Locate the cell with the specified text and output its (x, y) center coordinate. 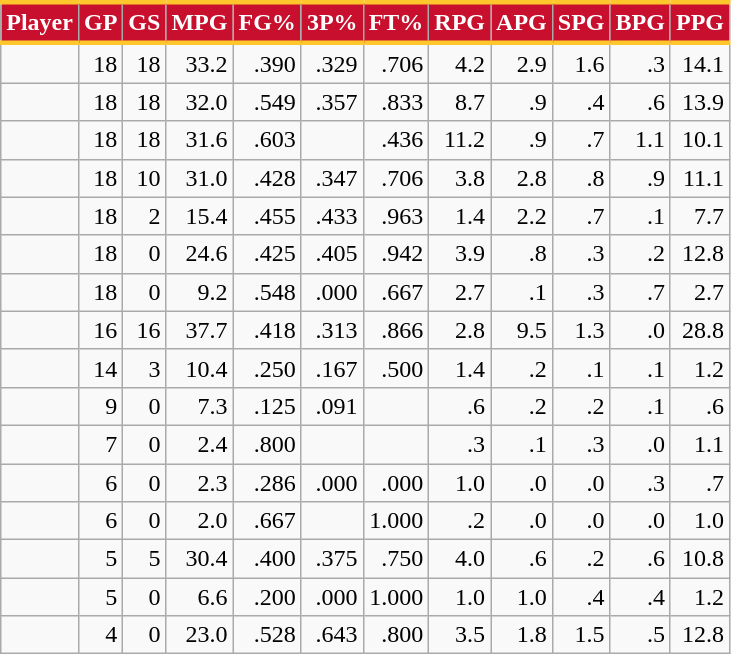
.500 (396, 368)
33.2 (200, 63)
3.9 (460, 254)
BPG (640, 22)
2.3 (200, 483)
9.2 (200, 292)
3.5 (460, 635)
11.1 (700, 178)
7 (100, 444)
.250 (267, 368)
.548 (267, 292)
4 (100, 635)
10.8 (700, 559)
8.7 (460, 102)
1.6 (581, 63)
FT% (396, 22)
MPG (200, 22)
3P% (332, 22)
6.6 (200, 597)
.405 (332, 254)
GS (144, 22)
13.9 (700, 102)
14.1 (700, 63)
1.5 (581, 635)
.357 (332, 102)
31.6 (200, 140)
.5 (640, 635)
2.2 (522, 216)
GP (100, 22)
.091 (332, 406)
32.0 (200, 102)
2.4 (200, 444)
24.6 (200, 254)
14 (100, 368)
.433 (332, 216)
.375 (332, 559)
15.4 (200, 216)
.125 (267, 406)
PPG (700, 22)
2.9 (522, 63)
.428 (267, 178)
3.8 (460, 178)
.347 (332, 178)
7.7 (700, 216)
.329 (332, 63)
FG% (267, 22)
30.4 (200, 559)
10.4 (200, 368)
2 (144, 216)
1.8 (522, 635)
.603 (267, 140)
.643 (332, 635)
10.1 (700, 140)
37.7 (200, 330)
3 (144, 368)
.549 (267, 102)
.455 (267, 216)
Player (40, 22)
.963 (396, 216)
.425 (267, 254)
.750 (396, 559)
SPG (581, 22)
9.5 (522, 330)
.286 (267, 483)
10 (144, 178)
.390 (267, 63)
.528 (267, 635)
9 (100, 406)
.436 (396, 140)
31.0 (200, 178)
.400 (267, 559)
2.0 (200, 521)
RPG (460, 22)
11.2 (460, 140)
.418 (267, 330)
4.0 (460, 559)
.313 (332, 330)
1.3 (581, 330)
APG (522, 22)
.200 (267, 597)
7.3 (200, 406)
.942 (396, 254)
.866 (396, 330)
28.8 (700, 330)
4.2 (460, 63)
.167 (332, 368)
23.0 (200, 635)
.833 (396, 102)
